Identify which cell holds the provided text, then report its [x, y] central coordinate. 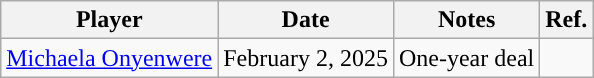
Player [110, 20]
Michaela Onyenwere [110, 58]
One-year deal [466, 58]
February 2, 2025 [306, 58]
Ref. [566, 20]
Notes [466, 20]
Date [306, 20]
